Output the (X, Y) coordinate of the center of the cell containing the given text.  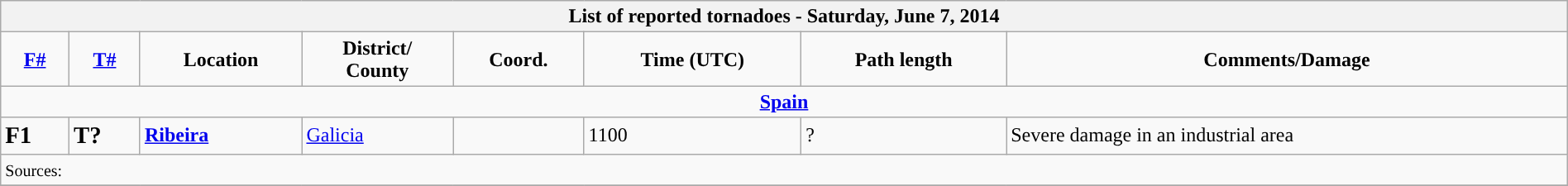
Coord. (519, 60)
Comments/Damage (1287, 60)
F# (35, 60)
Location (221, 60)
List of reported tornadoes - Saturday, June 7, 2014 (784, 17)
Spain (784, 102)
F1 (35, 136)
Sources: (784, 169)
Galicia (377, 136)
Path length (904, 60)
Ribeira (221, 136)
T# (105, 60)
Severe damage in an industrial area (1287, 136)
T? (105, 136)
District/County (377, 60)
Time (UTC) (693, 60)
? (904, 136)
1100 (693, 136)
